For the text-containing cell, return its midpoint in (X, Y) coordinate format. 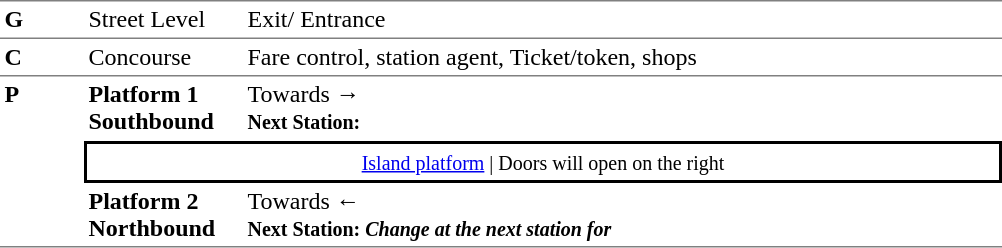
Street Level (164, 20)
Fare control, station agent, Ticket/token, shops (622, 58)
Exit/ Entrance (622, 20)
Towards → Next Station: (622, 108)
C (42, 58)
Platform 1Southbound (164, 108)
Concourse (164, 58)
Island platform | Doors will open on the right (543, 162)
P (42, 162)
Towards ← Next Station: Change at the next station for (622, 215)
G (42, 20)
Platform 2Northbound (164, 215)
